Provide the [X, Y] coordinate of the cell's center where the given text is located.  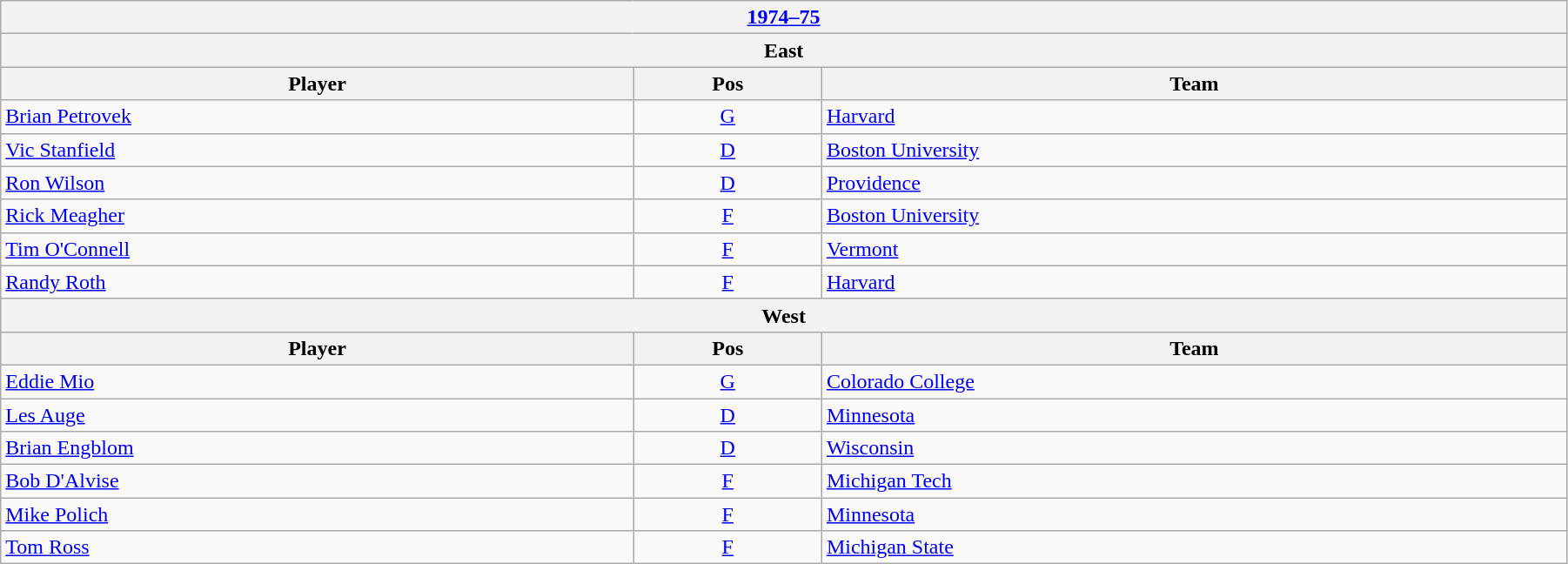
Randy Roth [317, 282]
Eddie Mio [317, 381]
Vic Stanfield [317, 150]
East [784, 50]
Providence [1194, 183]
Vermont [1194, 249]
Brian Engblom [317, 448]
Ron Wilson [317, 183]
Les Auge [317, 415]
Michigan State [1194, 547]
Bob D'Alvise [317, 481]
Rick Meagher [317, 216]
Colorado College [1194, 381]
1974–75 [784, 17]
Brian Petrovek [317, 117]
Wisconsin [1194, 448]
West [784, 315]
Michigan Tech [1194, 481]
Tom Ross [317, 547]
Mike Polich [317, 514]
Tim O'Connell [317, 249]
